Locate the cell with the specified text and output its [x, y] center coordinate. 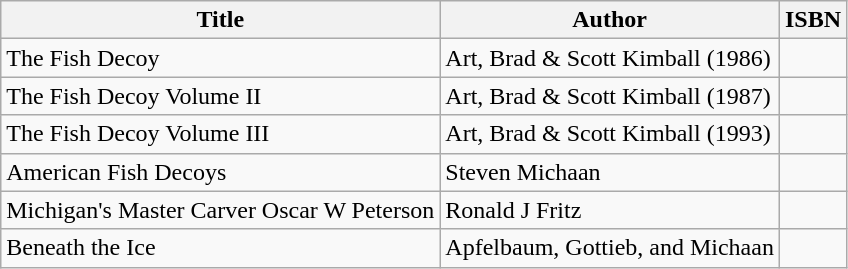
The Fish Decoy Volume III [220, 134]
Author [610, 20]
Michigan's Master Carver Oscar W Peterson [220, 210]
American Fish Decoys [220, 172]
Art, Brad & Scott Kimball (1986) [610, 58]
Art, Brad & Scott Kimball (1987) [610, 96]
Apfelbaum, Gottieb, and Michaan [610, 248]
The Fish Decoy Volume II [220, 96]
ISBN [812, 20]
Ronald J Fritz [610, 210]
Steven Michaan [610, 172]
Title [220, 20]
The Fish Decoy [220, 58]
Art, Brad & Scott Kimball (1993) [610, 134]
Beneath the Ice [220, 248]
